Scan for the cell matching the given text and deliver its (x, y) coordinate at center. 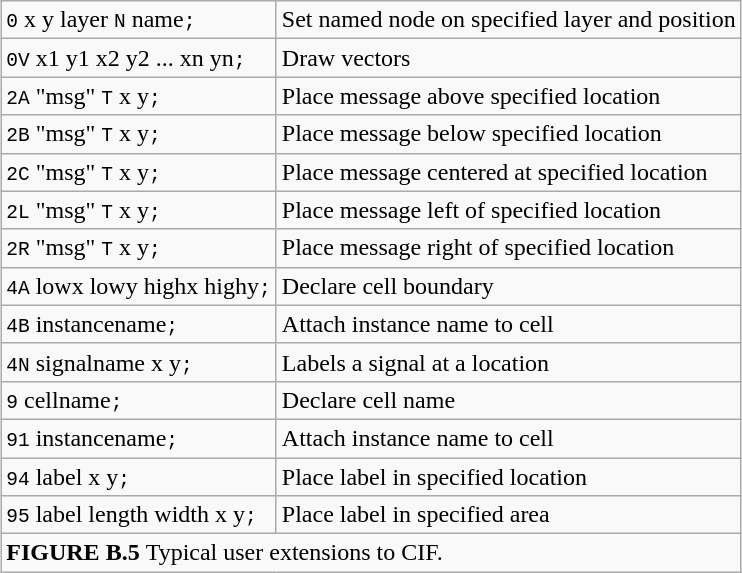
Draw vectors (508, 58)
0V x1 y1 x2 y2 ... xn yn; (139, 58)
Set named node on specified layer and position (508, 20)
9 cellname; (139, 400)
Labels a signal at a location (508, 362)
Place message left of specified location (508, 210)
FIGURE B.5 Typical user extensions to CIF. (371, 553)
4B instancename; (139, 324)
Place label in specified location (508, 477)
Place message right of specified location (508, 248)
Declare cell boundary (508, 286)
0 x y layer N name; (139, 20)
Place message below specified location (508, 134)
91 instancename; (139, 438)
4N signalname x y; (139, 362)
Place label in specified area (508, 515)
94 label x y; (139, 477)
4A lowx lowy highx highy; (139, 286)
Place message above specified location (508, 96)
Place message centered at specified location (508, 172)
2R "msg" T x y; (139, 248)
2B "msg" T x y; (139, 134)
95 label length width x y; (139, 515)
2L "msg" T x y; (139, 210)
2A "msg" T x y; (139, 96)
2C "msg" T x y; (139, 172)
Declare cell name (508, 400)
